Pinpoint the cell where the given text exists, returning its (X, Y) midpoint coordinate. 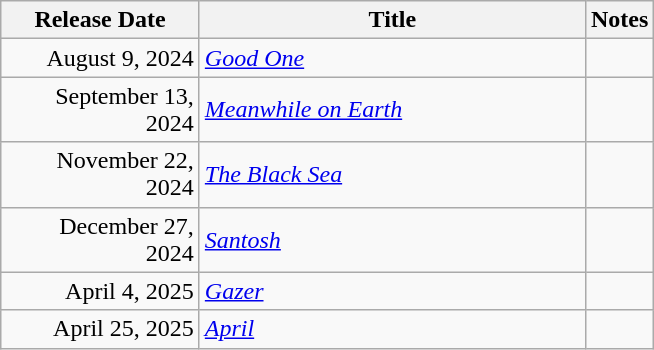
Title (392, 20)
Release Date (100, 20)
April (392, 329)
November 22, 2024 (100, 174)
December 27, 2024 (100, 240)
Santosh (392, 240)
Meanwhile on Earth (392, 110)
April 4, 2025 (100, 291)
Good One (392, 58)
September 13, 2024 (100, 110)
August 9, 2024 (100, 58)
April 25, 2025 (100, 329)
Notes (619, 20)
Gazer (392, 291)
The Black Sea (392, 174)
